Search for the cell housing the specified text and yield its (X, Y) center coordinate. 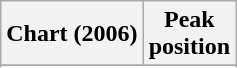
Chart (2006) (72, 34)
Peakposition (189, 34)
